Return the (X, Y) coordinate for the center point of the cell that contains the specified text.  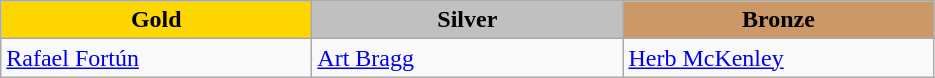
Herb McKenley (778, 58)
Rafael Fortún (156, 58)
Bronze (778, 20)
Gold (156, 20)
Art Bragg (468, 58)
Silver (468, 20)
